Provide the [X, Y] coordinate of the cell's center where the given text is located.  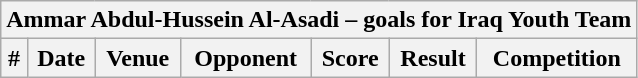
# [14, 58]
Date [61, 58]
Ammar Abdul-Hussein Al-Asadi – goals for Iraq Youth Team [319, 20]
Score [350, 58]
Venue [138, 58]
Opponent [246, 58]
Competition [557, 58]
Result [433, 58]
